Capture the cell that displays the provided text and extract its [x, y] central coordinate. 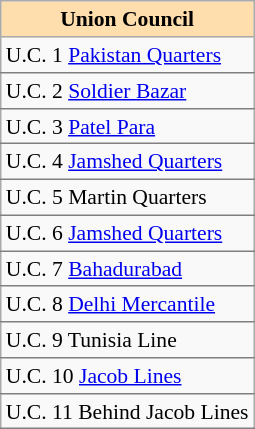
U.C. 1 Pakistan Quarters [128, 55]
U.C. 8 Delhi Mercantile [128, 304]
U.C. 7 Bahadurabad [128, 269]
U.C. 3 Patel Para [128, 126]
U.C. 2 Soldier Bazar [128, 91]
U.C. 5 Martin Quarters [128, 197]
U.C. 4 Jamshed Quarters [128, 162]
U.C. 6 Jamshed Quarters [128, 233]
U.C. 11 Behind Jacob Lines [128, 411]
U.C. 9 Tunisia Line [128, 340]
Union Council [128, 19]
U.C. 10 Jacob Lines [128, 376]
